Extract the [X, Y] coordinate from the center of the cell holding the provided text.  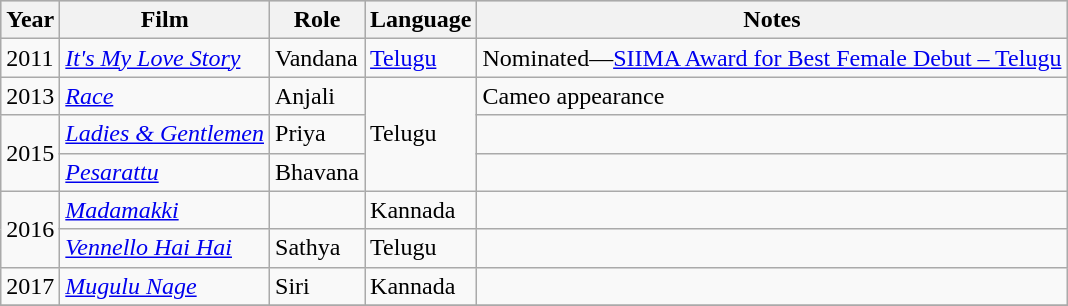
Bhavana [318, 172]
Vennello Hai Hai [165, 248]
2011 [30, 58]
Nominated—SIIMA Award for Best Female Debut – Telugu [772, 58]
Race [165, 96]
Madamakki [165, 210]
Notes [772, 20]
2013 [30, 96]
2016 [30, 229]
Film [165, 20]
Ladies & Gentlemen [165, 134]
Role [318, 20]
It's My Love Story [165, 58]
Sathya [318, 248]
Mugulu Nage [165, 286]
Cameo appearance [772, 96]
2017 [30, 286]
2015 [30, 153]
Priya [318, 134]
Year [30, 20]
Language [421, 20]
Pesarattu [165, 172]
Siri [318, 286]
Vandana [318, 58]
Anjali [318, 96]
